Detect which cell encompasses the target text, then output its (X, Y) center coordinate. 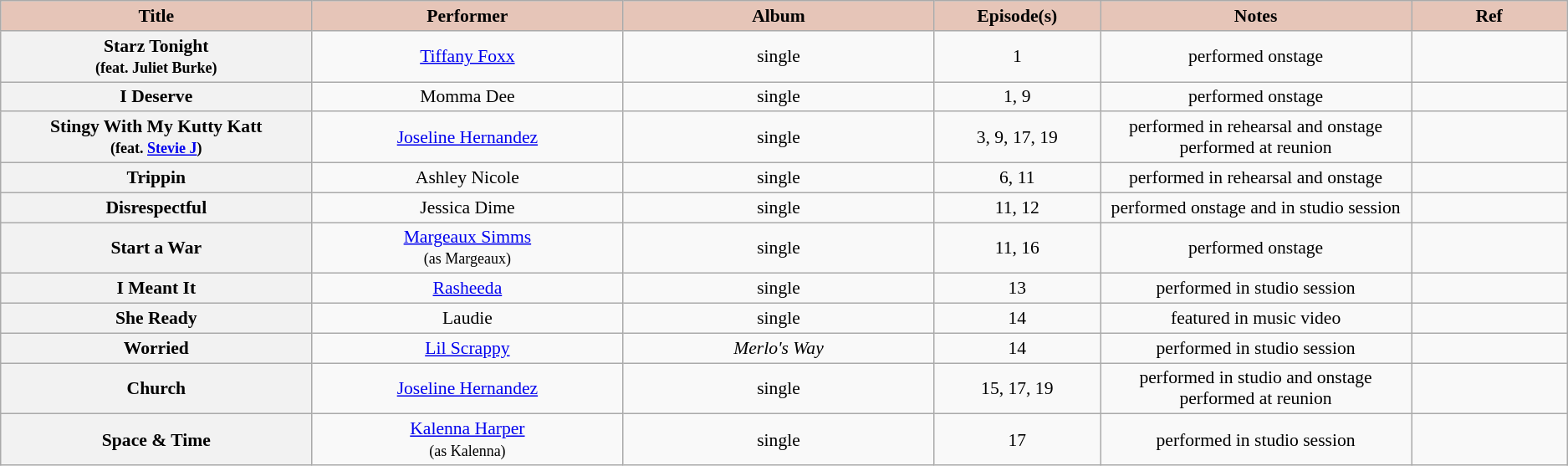
Jessica Dime (467, 207)
Disrespectful (156, 207)
1, 9 (1017, 97)
11, 12 (1017, 207)
Merlo's Way (779, 348)
Ref (1489, 16)
I Meant It (156, 289)
performed in rehearsal and onstage (1256, 178)
11, 16 (1017, 248)
I Deserve (156, 97)
6, 11 (1017, 178)
Notes (1256, 16)
1 (1017, 57)
Stingy With My Kutty Katt (feat. Stevie J) (156, 137)
Margeaux Simms (as Margeaux) (467, 248)
Performer (467, 16)
Kalenna Harper (as Kalenna) (467, 440)
Trippin (156, 178)
Ashley Nicole (467, 178)
performed in rehearsal and onstage performed at reunion (1256, 137)
17 (1017, 440)
3, 9, 17, 19 (1017, 137)
Laudie (467, 319)
Album (779, 16)
Church (156, 388)
Tiffany Foxx (467, 57)
Rasheeda (467, 289)
Title (156, 16)
Momma Dee (467, 97)
Episode(s) (1017, 16)
performed onstage and in studio session (1256, 207)
featured in music video (1256, 319)
Worried (156, 348)
13 (1017, 289)
Space & Time (156, 440)
performed in studio and onstage performed at reunion (1256, 388)
15, 17, 19 (1017, 388)
She Ready (156, 319)
Start a War (156, 248)
Lil Scrappy (467, 348)
Starz Tonight (feat. Juliet Burke) (156, 57)
